Search for the cell housing the specified text and yield its (X, Y) center coordinate. 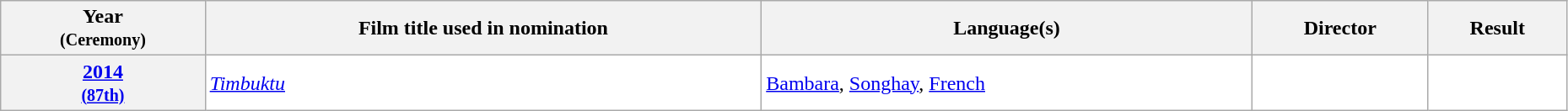
Result (1497, 29)
Bambara, Songhay, French (1007, 82)
Timbuktu (483, 82)
Year(Ceremony) (103, 29)
2014(87th) (103, 82)
Language(s) (1007, 29)
Film title used in nomination (483, 29)
Director (1339, 29)
